Return [x, y] of the center of cell containing provided text 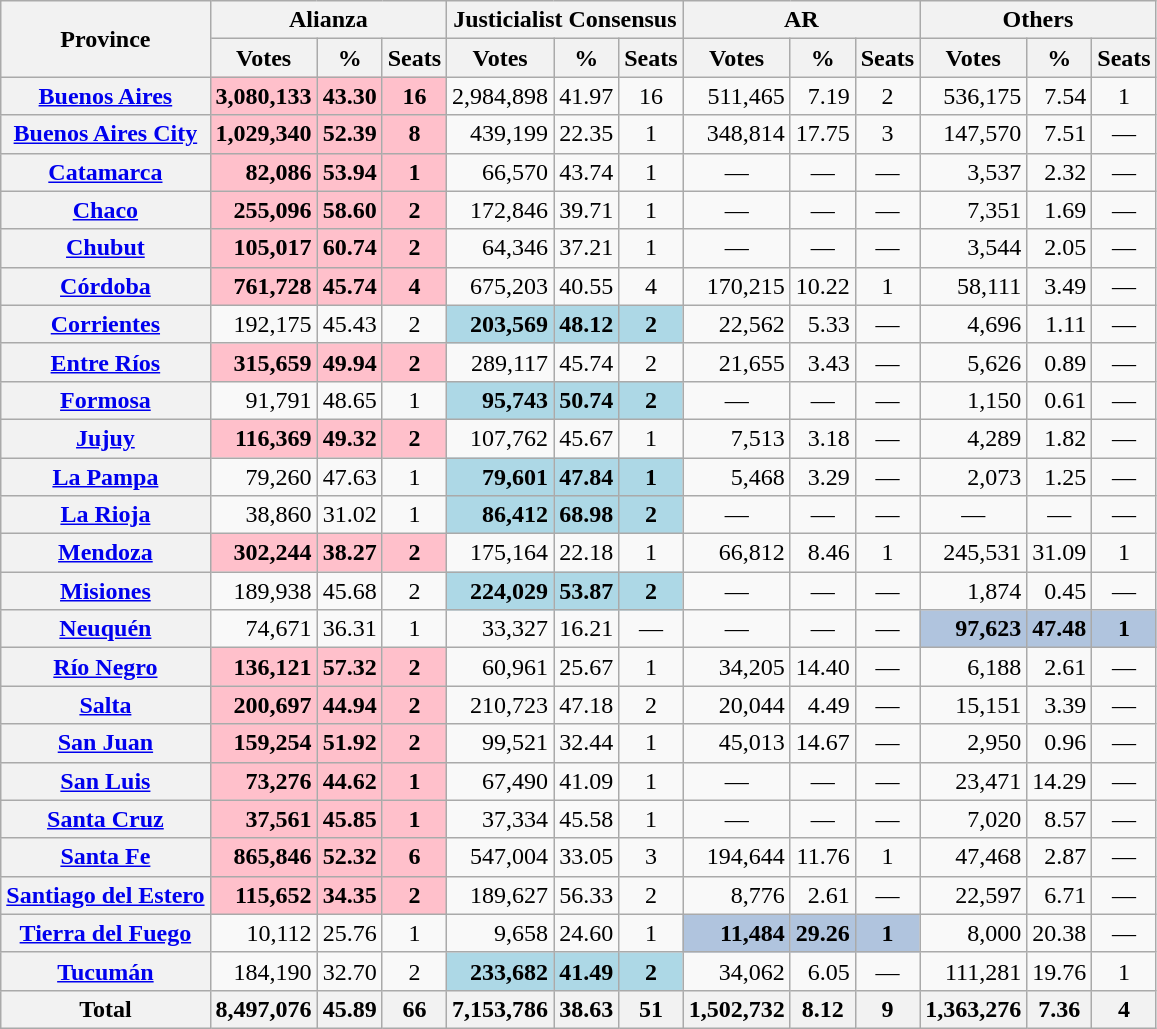
45.58 [586, 819]
58.60 [350, 210]
24.60 [586, 933]
8,000 [974, 933]
147,570 [974, 134]
511,465 [736, 96]
45.68 [350, 591]
107,762 [500, 438]
10.22 [822, 286]
60,961 [500, 667]
7,020 [974, 819]
14.67 [822, 743]
23,471 [974, 781]
5.33 [822, 324]
67,490 [500, 781]
25.67 [586, 667]
57.32 [350, 667]
50.74 [586, 400]
Province [106, 39]
8,776 [736, 895]
95,743 [500, 400]
175,164 [500, 553]
37,561 [264, 819]
6,188 [974, 667]
52.32 [350, 857]
11,484 [736, 933]
194,644 [736, 857]
48.12 [586, 324]
15,151 [974, 705]
Neuquén [106, 629]
105,017 [264, 248]
115,652 [264, 895]
41.09 [586, 781]
19.76 [1060, 971]
Tierra del Fuego [106, 933]
315,659 [264, 362]
99,521 [500, 743]
2,950 [974, 743]
47,468 [974, 857]
Río Negro [106, 667]
Total [106, 1009]
79,601 [500, 477]
536,175 [974, 96]
45,013 [736, 743]
La Rioja [106, 515]
52.39 [350, 134]
38.63 [586, 1009]
4.49 [822, 705]
170,215 [736, 286]
Buenos Aires City [106, 134]
1,874 [974, 591]
6.05 [822, 971]
2.05 [1060, 248]
3.29 [822, 477]
0.96 [1060, 743]
47.18 [586, 705]
6.71 [1060, 895]
AR [802, 20]
San Luis [106, 781]
Chubut [106, 248]
8.12 [822, 1009]
3.18 [822, 438]
66,570 [500, 172]
34.35 [350, 895]
8.57 [1060, 819]
11.76 [822, 857]
302,244 [264, 553]
45.67 [586, 438]
2.32 [1060, 172]
1,363,276 [974, 1009]
74,671 [264, 629]
60.74 [350, 248]
210,723 [500, 705]
34,062 [736, 971]
41.97 [586, 96]
33,327 [500, 629]
189,938 [264, 591]
14.40 [822, 667]
3,537 [974, 172]
0.45 [1060, 591]
40.55 [586, 286]
0.61 [1060, 400]
192,175 [264, 324]
4,289 [974, 438]
Others [1038, 20]
2,984,898 [500, 96]
20.38 [1060, 933]
Salta [106, 705]
7,513 [736, 438]
172,846 [500, 210]
49.94 [350, 362]
66,812 [736, 553]
La Pampa [106, 477]
Santiago del Estero [106, 895]
7,153,786 [500, 1009]
116,369 [264, 438]
0.89 [1060, 362]
47.84 [586, 477]
Santa Fe [106, 857]
San Juan [106, 743]
7.19 [822, 96]
37,334 [500, 819]
761,728 [264, 286]
1,150 [974, 400]
Justicialist Consensus [566, 20]
4,696 [974, 324]
37.21 [586, 248]
Chaco [106, 210]
21,655 [736, 362]
25.76 [350, 933]
7,351 [974, 210]
8,497,076 [264, 1009]
245,531 [974, 553]
44.94 [350, 705]
8 [414, 134]
38.27 [350, 553]
58,111 [974, 286]
22.35 [586, 134]
Mendoza [106, 553]
3.43 [822, 362]
68.98 [586, 515]
439,199 [500, 134]
5,468 [736, 477]
64,346 [500, 248]
97,623 [974, 629]
47.63 [350, 477]
200,697 [264, 705]
14.29 [1060, 781]
1.82 [1060, 438]
3,544 [974, 248]
Catamarca [106, 172]
136,121 [264, 667]
29.26 [822, 933]
1.69 [1060, 210]
66 [414, 1009]
56.33 [586, 895]
39.71 [586, 210]
233,682 [500, 971]
1,502,732 [736, 1009]
32.44 [586, 743]
86,412 [500, 515]
22,597 [974, 895]
22.18 [586, 553]
10,112 [264, 933]
31.09 [1060, 553]
44.62 [350, 781]
159,254 [264, 743]
189,627 [500, 895]
9,658 [500, 933]
7.36 [1060, 1009]
Corrientes [106, 324]
48.65 [350, 400]
53.94 [350, 172]
2.87 [1060, 857]
224,029 [500, 591]
51.92 [350, 743]
32.70 [350, 971]
45.89 [350, 1009]
45.43 [350, 324]
3.49 [1060, 286]
Santa Cruz [106, 819]
5,626 [974, 362]
3,080,133 [264, 96]
865,846 [264, 857]
91,791 [264, 400]
43.30 [350, 96]
675,203 [500, 286]
34,205 [736, 667]
16.21 [586, 629]
73,276 [264, 781]
Buenos Aires [106, 96]
3.39 [1060, 705]
43.74 [586, 172]
2,073 [974, 477]
Formosa [106, 400]
1.25 [1060, 477]
1.11 [1060, 324]
348,814 [736, 134]
82,086 [264, 172]
1,029,340 [264, 134]
Misiones [106, 591]
255,096 [264, 210]
53.87 [586, 591]
Entre Ríos [106, 362]
49.32 [350, 438]
Jujuy [106, 438]
38,860 [264, 515]
47.48 [1060, 629]
203,569 [500, 324]
20,044 [736, 705]
22,562 [736, 324]
Córdoba [106, 286]
17.75 [822, 134]
547,004 [500, 857]
Tucumán [106, 971]
79,260 [264, 477]
7.54 [1060, 96]
31.02 [350, 515]
111,281 [974, 971]
6 [414, 857]
51 [651, 1009]
33.05 [586, 857]
41.49 [586, 971]
7.51 [1060, 134]
9 [887, 1009]
289,117 [500, 362]
184,190 [264, 971]
8.46 [822, 553]
45.85 [350, 819]
36.31 [350, 629]
Alianza [328, 20]
